Capture the cell that displays the provided text and extract its (x, y) central coordinate. 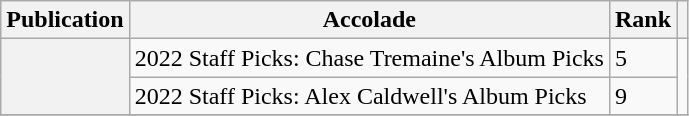
2022 Staff Picks: Alex Caldwell's Album Picks (369, 96)
Accolade (369, 20)
Publication (65, 20)
2022 Staff Picks: Chase Tremaine's Album Picks (369, 58)
9 (642, 96)
Rank (642, 20)
5 (642, 58)
